Identify which cell holds the provided text, then report its [x, y] central coordinate. 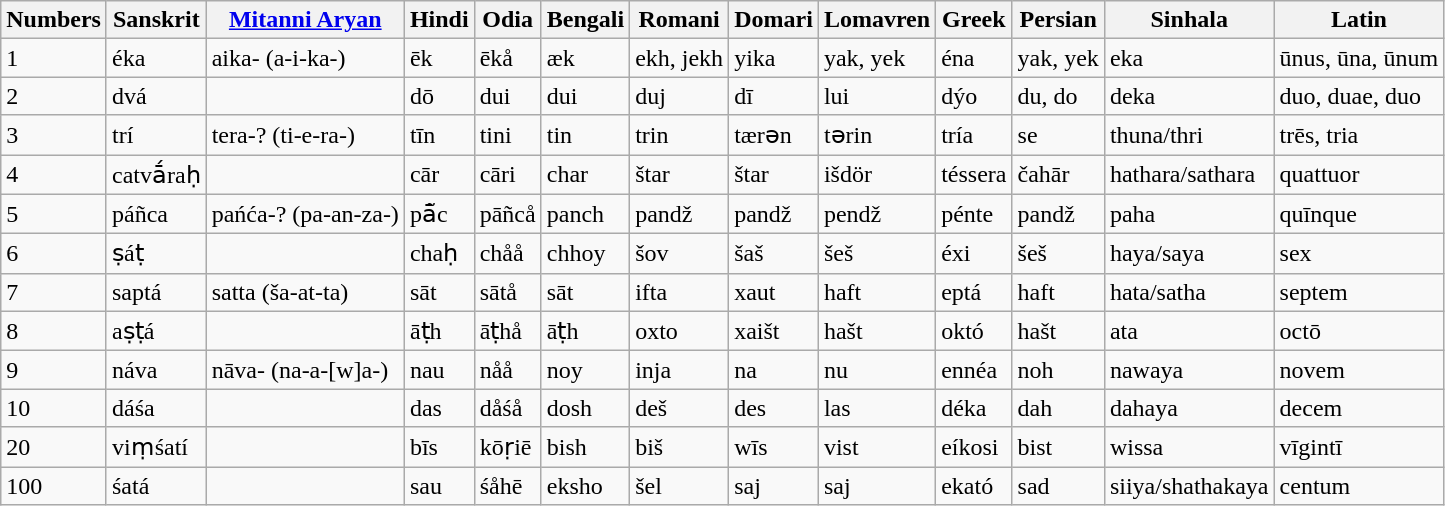
Latin [1359, 20]
tría [974, 135]
aika- (a-i-ka-) [305, 58]
hathara/sathara [1189, 174]
októ [974, 331]
dýo [974, 96]
chaḥ [439, 254]
dō [439, 96]
tin [585, 135]
sātå [508, 292]
Greek [974, 20]
wīs [774, 447]
pénte [974, 214]
haya/saya [1189, 254]
Hindi [439, 20]
dī [774, 96]
oxto [680, 331]
pā̃c [439, 214]
5 [54, 214]
deka [1189, 96]
lui [876, 96]
tærən [774, 135]
ēkå [508, 58]
xaišt [774, 331]
pāñcå [508, 214]
ekh, jekh [680, 58]
du, do [1058, 96]
dah [1058, 408]
éka [156, 58]
tini [508, 135]
eíkosi [974, 447]
dvá [156, 96]
Mitanni Aryan [305, 20]
trēs, tria [1359, 135]
yika [774, 58]
Persian [1058, 20]
paha [1189, 214]
3 [54, 135]
des [774, 408]
8 [54, 331]
las [876, 408]
octō [1359, 331]
Romani [680, 20]
xaut [774, 292]
ṣáṭ [156, 254]
déka [974, 408]
ennéa [974, 370]
se [1058, 135]
Sanskrit [156, 20]
nåå [508, 370]
sad [1058, 485]
decem [1359, 408]
chhoy [585, 254]
éxi [974, 254]
eksho [585, 485]
ifta [680, 292]
thuna/thri [1189, 135]
eptá [974, 292]
Domari [774, 20]
bish [585, 447]
náva [156, 370]
pańća-? (pa-an-za-) [305, 214]
char [585, 174]
bīs [439, 447]
7 [54, 292]
aṣṭá [156, 331]
20 [54, 447]
deš [680, 408]
Bengali [585, 20]
duj [680, 96]
6 [54, 254]
šaš [774, 254]
chåå [508, 254]
ēk [439, 58]
das [439, 408]
ekató [974, 485]
dosh [585, 408]
páñca [156, 214]
dahaya [1189, 408]
bist [1058, 447]
1 [54, 58]
éna [974, 58]
čahār [1058, 174]
quīnque [1359, 214]
dáśa [156, 408]
Sinhala [1189, 20]
téssera [974, 174]
āṭhå [508, 331]
tīn [439, 135]
nu [876, 370]
cār [439, 174]
4 [54, 174]
śatá [156, 485]
Odia [508, 20]
vīgintī [1359, 447]
satta (ša-at-ta) [305, 292]
saptá [156, 292]
noh [1058, 370]
išdör [876, 174]
duo, duae, duo [1359, 96]
dåśå [508, 408]
panch [585, 214]
noy [585, 370]
šov [680, 254]
100 [54, 485]
ūnus, ūna, ūnum [1359, 58]
nawaya [1189, 370]
siiya/shathakaya [1189, 485]
viṃśatí [156, 447]
ata [1189, 331]
cāri [508, 174]
centum [1359, 485]
tera-? (ti-e-ra-) [305, 135]
9 [54, 370]
catvā́raḥ [156, 174]
kōṛiē [508, 447]
nau [439, 370]
pendž [876, 214]
wissa [1189, 447]
quattuor [1359, 174]
eka [1189, 58]
sex [1359, 254]
šel [680, 485]
trin [680, 135]
biš [680, 447]
2 [54, 96]
śåhē [508, 485]
na [774, 370]
10 [54, 408]
hata/satha [1189, 292]
æk [585, 58]
nāva- (na-a-[w]a-) [305, 370]
Lomavren [876, 20]
septem [1359, 292]
tərin [876, 135]
novem [1359, 370]
sau [439, 485]
Numbers [54, 20]
trí [156, 135]
vist [876, 447]
inja [680, 370]
